From the cell containing the given text, extract its center point as [x, y] coordinate. 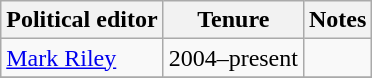
Tenure [233, 20]
Mark Riley [82, 58]
Notes [337, 20]
Political editor [82, 20]
2004–present [233, 58]
